Return the [x, y] coordinate for the center point of the cell that contains the specified text.  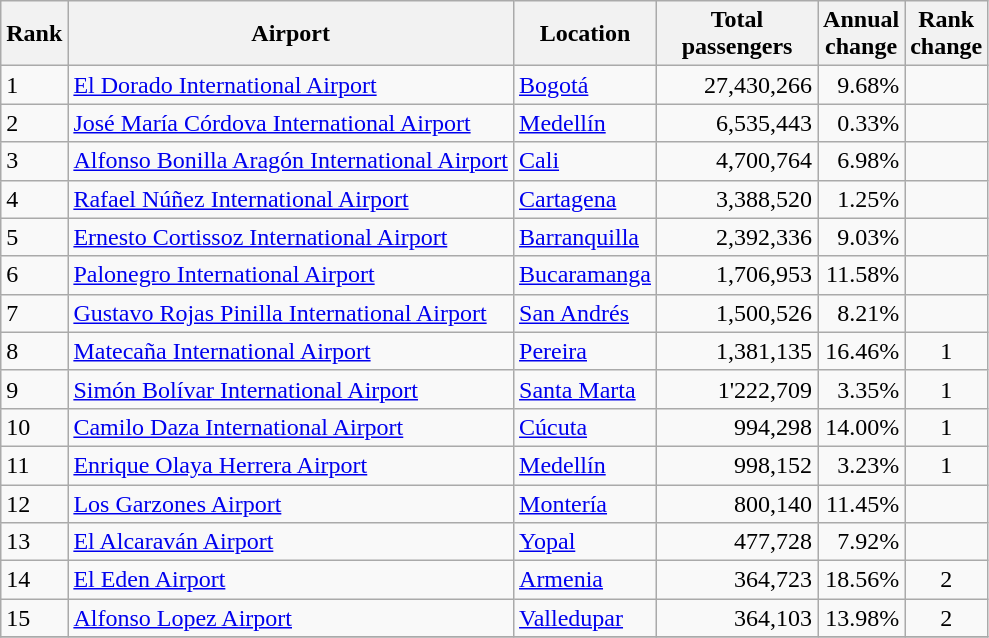
15 [34, 618]
Location [586, 34]
Matecaña International Airport [291, 351]
364,723 [738, 580]
Airport [291, 34]
Valledupar [586, 618]
Armenia [586, 580]
Ernesto Cortissoz International Airport [291, 237]
1,381,135 [738, 351]
Los Garzones Airport [291, 503]
Yopal [586, 542]
El Eden Airport [291, 580]
3.35% [862, 389]
Pereira [586, 351]
11.45% [862, 503]
7.92% [862, 542]
0.33% [862, 123]
Alfonso Bonilla Aragón International Airport [291, 161]
4 [34, 199]
9 [34, 389]
Enrique Olaya Herrera Airport [291, 465]
José María Córdova International Airport [291, 123]
8.21% [862, 313]
7 [34, 313]
Rank [34, 34]
14.00% [862, 427]
Rankchange [946, 34]
12 [34, 503]
Gustavo Rojas Pinilla International Airport [291, 313]
Annualchange [862, 34]
3,388,520 [738, 199]
Rafael Núñez International Airport [291, 199]
Montería [586, 503]
3.23% [862, 465]
Barranquilla [586, 237]
18.56% [862, 580]
9.68% [862, 85]
9.03% [862, 237]
1.25% [862, 199]
Santa Marta [586, 389]
11 [34, 465]
994,298 [738, 427]
998,152 [738, 465]
5 [34, 237]
Cúcuta [586, 427]
11.58% [862, 275]
Simón Bolívar International Airport [291, 389]
Totalpassengers [738, 34]
Camilo Daza International Airport [291, 427]
El Alcaraván Airport [291, 542]
10 [34, 427]
El Dorado International Airport [291, 85]
8 [34, 351]
Bucaramanga [586, 275]
Bogotá [586, 85]
Cartagena [586, 199]
6.98% [862, 161]
2,392,336 [738, 237]
Palonegro International Airport [291, 275]
27,430,266 [738, 85]
Cali [586, 161]
1'222,709 [738, 389]
1,500,526 [738, 313]
800,140 [738, 503]
364,103 [738, 618]
14 [34, 580]
4,700,764 [738, 161]
San Andrés [586, 313]
Alfonso Lopez Airport [291, 618]
6 [34, 275]
6,535,443 [738, 123]
477,728 [738, 542]
13 [34, 542]
13.98% [862, 618]
3 [34, 161]
1,706,953 [738, 275]
16.46% [862, 351]
